Identify which cell holds the provided text, then report its [x, y] central coordinate. 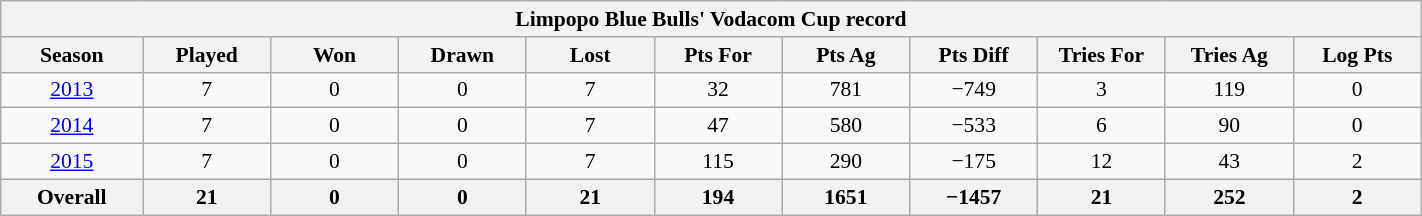
252 [1229, 197]
90 [1229, 126]
290 [846, 162]
12 [1102, 162]
43 [1229, 162]
194 [718, 197]
Tries Ag [1229, 55]
−533 [974, 126]
Drawn [462, 55]
Season [72, 55]
−1457 [974, 197]
47 [718, 126]
Tries For [1102, 55]
Overall [72, 197]
115 [718, 162]
781 [846, 90]
−749 [974, 90]
2014 [72, 126]
Won [335, 55]
2015 [72, 162]
119 [1229, 90]
Pts Diff [974, 55]
Pts Ag [846, 55]
6 [1102, 126]
2013 [72, 90]
580 [846, 126]
1651 [846, 197]
3 [1102, 90]
Log Pts [1357, 55]
Pts For [718, 55]
32 [718, 90]
Limpopo Blue Bulls' Vodacom Cup record [711, 19]
Played [207, 55]
Lost [590, 55]
−175 [974, 162]
